From the cell containing the given text, extract its center point as [X, Y] coordinate. 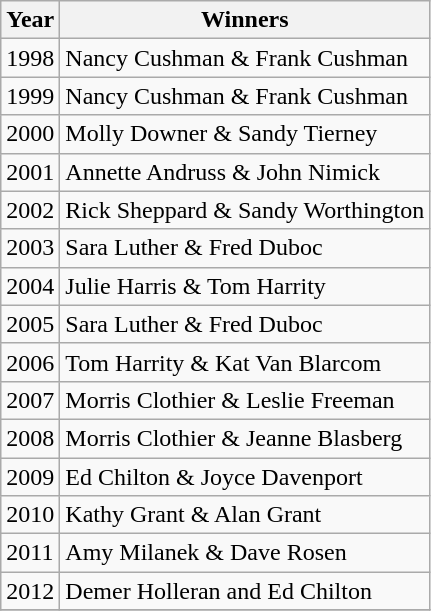
Morris Clothier & Jeanne Blasberg [245, 438]
Ed Chilton & Joyce Davenport [245, 477]
Kathy Grant & Alan Grant [245, 515]
2006 [30, 362]
2011 [30, 553]
2007 [30, 400]
Morris Clothier & Leslie Freeman [245, 400]
Year [30, 20]
Rick Sheppard & Sandy Worthington [245, 210]
2008 [30, 438]
2012 [30, 591]
Winners [245, 20]
1998 [30, 58]
1999 [30, 96]
Demer Holleran and Ed Chilton [245, 591]
2005 [30, 324]
2010 [30, 515]
2009 [30, 477]
2004 [30, 286]
Annette Andruss & John Nimick [245, 172]
2002 [30, 210]
Tom Harrity & Kat Van Blarcom [245, 362]
2000 [30, 134]
Julie Harris & Tom Harrity [245, 286]
Amy Milanek & Dave Rosen [245, 553]
Molly Downer & Sandy Tierney [245, 134]
2003 [30, 248]
2001 [30, 172]
